Detect which cell encompasses the target text, then output its (X, Y) center coordinate. 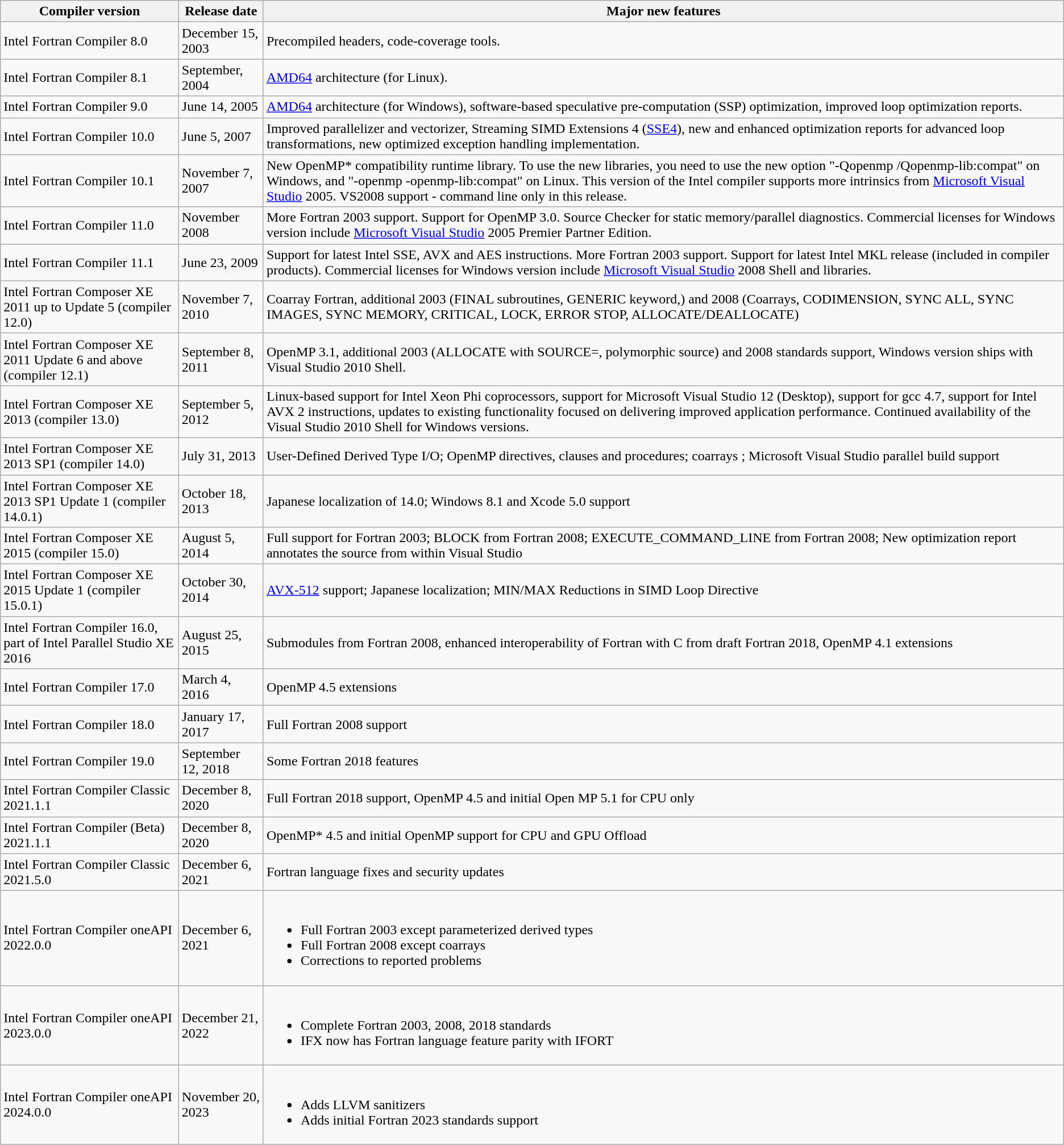
December 15, 2003 (221, 41)
September 12, 2018 (221, 761)
Release date (221, 11)
Intel Fortran Compiler 8.0 (90, 41)
Adds LLVM sanitizersAdds initial Fortran 2023 standards support (663, 1105)
OpenMP 4.5 extensions (663, 688)
December 21, 2022 (221, 1025)
Full Fortran 2008 support (663, 724)
November 7, 2010 (221, 307)
Japanese localization of 14.0; Windows 8.1 and Xcode 5.0 support (663, 501)
October 30, 2014 (221, 590)
January 17, 2017 (221, 724)
User-Defined Derived Type I/O; OpenMP directives, clauses and procedures; coarrays ; Microsoft Visual Studio parallel build support (663, 456)
Intel Fortran Compiler 17.0 (90, 688)
Submodules from Fortran 2008, enhanced interoperability of Fortran with C from draft Fortran 2018, OpenMP 4.1 extensions (663, 643)
July 31, 2013 (221, 456)
Intel Fortran Compiler 16.0, part of Intel Parallel Studio XE 2016 (90, 643)
Intel Fortran Compiler 11.1 (90, 263)
AMD64 architecture (for Windows), software-based speculative pre-computation (SSP) optimization, improved loop optimization reports. (663, 107)
November 7, 2007 (221, 181)
Intel Fortran Composer XE 2015 (compiler 15.0) (90, 546)
Intel Fortran Compiler oneAPI 2023.0.0 (90, 1025)
August 5, 2014 (221, 546)
Intel Fortran Compiler Classic 2021.5.0 (90, 872)
March 4, 2016 (221, 688)
Intel Fortran Compiler oneAPI 2022.0.0 (90, 938)
Intel Fortran Composer XE 2011 Update 6 and above (compiler 12.1) (90, 359)
Complete Fortran 2003, 2008, 2018 standardsIFX now has Fortran language feature parity with IFORT (663, 1025)
June 5, 2007 (221, 136)
Intel Fortran Compiler Classic 2021.1.1 (90, 798)
Intel Fortran Compiler oneAPI 2024.0.0 (90, 1105)
Intel Fortran Compiler 19.0 (90, 761)
OpenMP* 4.5 and initial OpenMP support for CPU and GPU Offload (663, 835)
Intel Fortran Compiler 10.0 (90, 136)
Precompiled headers, code-coverage tools. (663, 41)
October 18, 2013 (221, 501)
Intel Fortran Compiler 18.0 (90, 724)
September 8, 2011 (221, 359)
August 25, 2015 (221, 643)
November 20, 2023 (221, 1105)
November 2008 (221, 225)
Intel Fortran Composer XE 2011 up to Update 5 (compiler 12.0) (90, 307)
September 5, 2012 (221, 411)
AVX-512 support; Japanese localization; MIN/MAX Reductions in SIMD Loop Directive (663, 590)
Intel Fortran Composer XE 2013 SP1 Update 1 (compiler 14.0.1) (90, 501)
Intel Fortran Composer XE 2013 SP1 (compiler 14.0) (90, 456)
Some Fortran 2018 features (663, 761)
Intel Fortran Compiler 10.1 (90, 181)
Full Fortran 2018 support, OpenMP 4.5 and initial Open MP 5.1 for CPU only (663, 798)
Major new features (663, 11)
Intel Fortran Composer XE 2015 Update 1 (compiler 15.0.1) (90, 590)
AMD64 architecture (for Linux). (663, 77)
Fortran language fixes and security updates (663, 872)
Intel Fortran Compiler 9.0 (90, 107)
Compiler version (90, 11)
Intel Fortran Compiler 8.1 (90, 77)
June 14, 2005 (221, 107)
June 23, 2009 (221, 263)
Intel Fortran Compiler (Beta) 2021.1.1 (90, 835)
Intel Fortran Composer XE 2013 (compiler 13.0) (90, 411)
September, 2004 (221, 77)
Intel Fortran Compiler 11.0 (90, 225)
Full Fortran 2003 except parameterized derived typesFull Fortran 2008 except coarraysCorrections to reported problems (663, 938)
